Capture the cell that displays the provided text and extract its [X, Y] central coordinate. 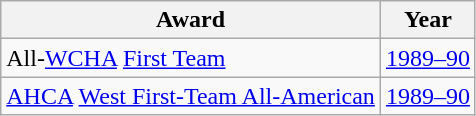
Year [428, 20]
Award [191, 20]
All-WCHA First Team [191, 58]
AHCA West First-Team All-American [191, 96]
